Output the (x, y) coordinate of the center of the cell containing the given text.  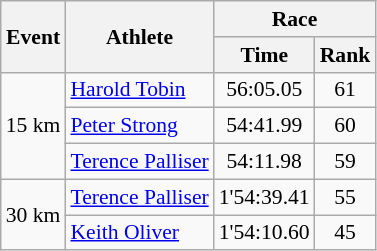
61 (346, 90)
15 km (34, 126)
56:05.05 (264, 90)
Peter Strong (139, 126)
60 (346, 126)
1'54:10.60 (264, 233)
Rank (346, 55)
1'54:39.41 (264, 197)
Keith Oliver (139, 233)
Harold Tobin (139, 90)
54:11.98 (264, 162)
30 km (34, 214)
Athlete (139, 36)
Event (34, 36)
55 (346, 197)
45 (346, 233)
59 (346, 162)
54:41.99 (264, 126)
Time (264, 55)
Race (295, 19)
